Determine the [x, y] coordinate at the center of the cell enclosing the given text.  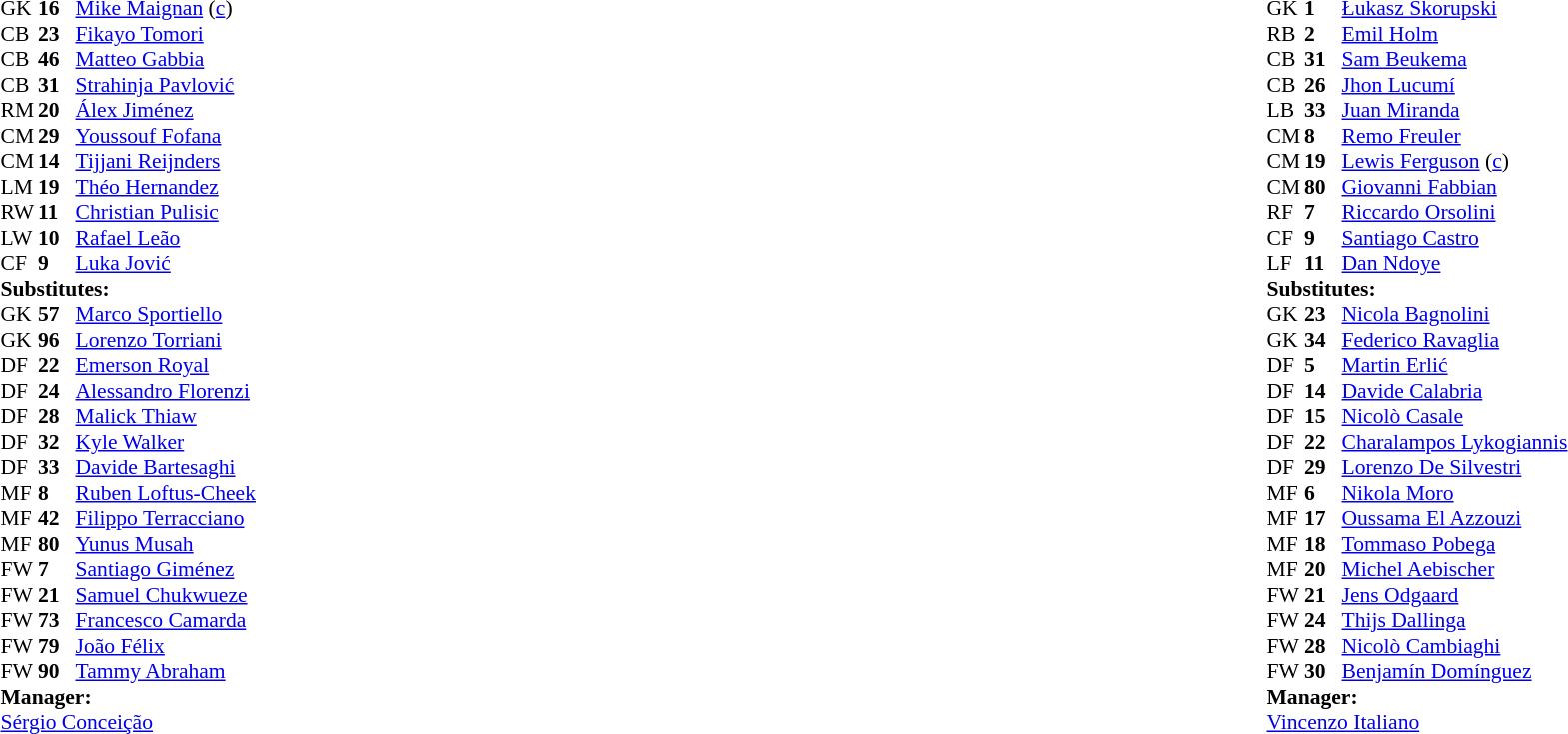
Francesco Camarda [166, 621]
Fikayo Tomori [166, 34]
2 [1323, 34]
32 [57, 442]
30 [1323, 671]
LF [1285, 263]
5 [1323, 365]
Santiago Giménez [166, 569]
Riccardo Orsolini [1454, 213]
Kyle Walker [166, 442]
26 [1323, 85]
Remo Freuler [1454, 136]
6 [1323, 493]
Thijs Dallinga [1454, 621]
Lewis Ferguson (c) [1454, 161]
Federico Ravaglia [1454, 340]
Nicola Bagnolini [1454, 315]
96 [57, 340]
17 [1323, 519]
Nikola Moro [1454, 493]
Christian Pulisic [166, 213]
Jhon Lucumí [1454, 85]
João Félix [166, 646]
LW [19, 238]
73 [57, 621]
Lorenzo De Silvestri [1454, 467]
LM [19, 187]
Nicolò Cambiaghi [1454, 646]
Benjamín Domínguez [1454, 671]
Álex Jiménez [166, 111]
Alessandro Florenzi [166, 391]
Tammy Abraham [166, 671]
Lorenzo Torriani [166, 340]
Nicolò Casale [1454, 417]
Juan Miranda [1454, 111]
18 [1323, 544]
RB [1285, 34]
RF [1285, 213]
Oussama El Azzouzi [1454, 519]
Filippo Terracciano [166, 519]
Tommaso Pobega [1454, 544]
Théo Hernandez [166, 187]
Matteo Gabbia [166, 59]
Strahinja Pavlović [166, 85]
90 [57, 671]
42 [57, 519]
LB [1285, 111]
Martin Erlić [1454, 365]
Santiago Castro [1454, 238]
Davide Calabria [1454, 391]
Rafael Leão [166, 238]
Ruben Loftus-Cheek [166, 493]
Emil Holm [1454, 34]
Tijjani Reijnders [166, 161]
10 [57, 238]
Emerson Royal [166, 365]
Malick Thiaw [166, 417]
Charalampos Lykogiannis [1454, 442]
Youssouf Fofana [166, 136]
Giovanni Fabbian [1454, 187]
Samuel Chukwueze [166, 595]
RM [19, 111]
Davide Bartesaghi [166, 467]
RW [19, 213]
15 [1323, 417]
Marco Sportiello [166, 315]
Luka Jović [166, 263]
Michel Aebischer [1454, 569]
34 [1323, 340]
57 [57, 315]
79 [57, 646]
46 [57, 59]
Jens Odgaard [1454, 595]
Yunus Musah [166, 544]
Sam Beukema [1454, 59]
Dan Ndoye [1454, 263]
